From the cell containing the given text, extract its center point as [X, Y] coordinate. 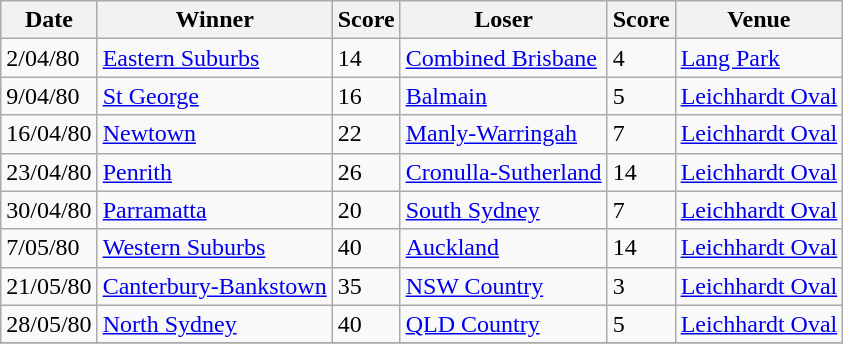
Newtown [214, 134]
Lang Park [759, 58]
35 [366, 286]
Penrith [214, 172]
St George [214, 96]
16/04/80 [49, 134]
Eastern Suburbs [214, 58]
26 [366, 172]
21/05/80 [49, 286]
4 [641, 58]
3 [641, 286]
23/04/80 [49, 172]
Loser [504, 20]
2/04/80 [49, 58]
QLD Country [504, 324]
Combined Brisbane [504, 58]
NSW Country [504, 286]
22 [366, 134]
Winner [214, 20]
Auckland [504, 248]
South Sydney [504, 210]
9/04/80 [49, 96]
16 [366, 96]
7/05/80 [49, 248]
20 [366, 210]
Balmain [504, 96]
Cronulla-Sutherland [504, 172]
Manly-Warringah [504, 134]
Western Suburbs [214, 248]
Venue [759, 20]
Parramatta [214, 210]
28/05/80 [49, 324]
North Sydney [214, 324]
Date [49, 20]
30/04/80 [49, 210]
Canterbury-Bankstown [214, 286]
